For the text-containing cell, return its midpoint in [X, Y] coordinate format. 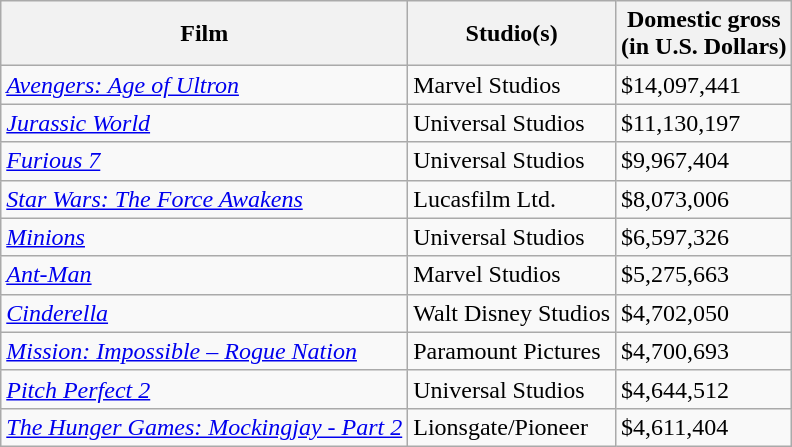
$4,700,693 [704, 351]
$4,702,050 [704, 313]
$5,275,663 [704, 275]
Cinderella [204, 313]
Mission: Impossible – Rogue Nation [204, 351]
$9,967,404 [704, 161]
Furious 7 [204, 161]
Star Wars: The Force Awakens [204, 199]
Lucasfilm Ltd. [512, 199]
Avengers: Age of Ultron [204, 85]
Minions [204, 237]
Lionsgate/Pioneer [512, 427]
Ant-Man [204, 275]
Film [204, 34]
The Hunger Games: Mockingjay - Part 2 [204, 427]
Jurassic World [204, 123]
Domestic gross(in U.S. Dollars) [704, 34]
$4,644,512 [704, 389]
Studio(s) [512, 34]
$4,611,404 [704, 427]
Pitch Perfect 2 [204, 389]
$11,130,197 [704, 123]
$6,597,326 [704, 237]
$14,097,441 [704, 85]
Paramount Pictures [512, 351]
$8,073,006 [704, 199]
Walt Disney Studios [512, 313]
